Pinpoint the cell where the given text exists, returning its [X, Y] midpoint coordinate. 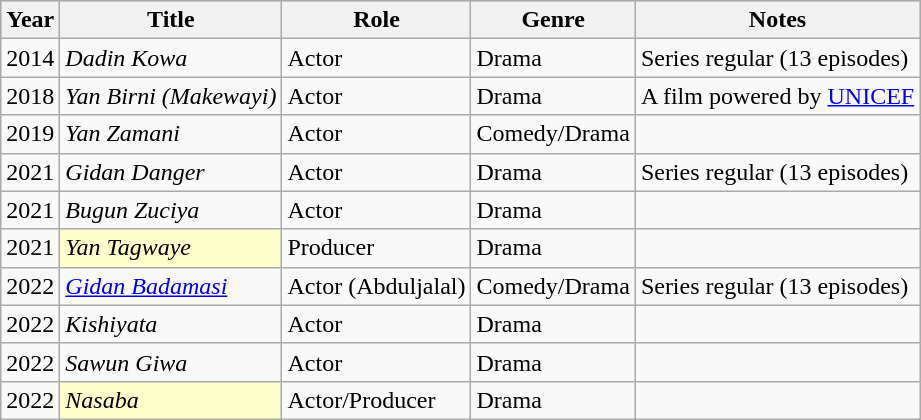
Producer [376, 248]
Title [171, 20]
2019 [30, 134]
Actor (Abduljalal) [376, 286]
Yan Zamani [171, 134]
Role [376, 20]
Notes [777, 20]
Nasaba [171, 400]
2018 [30, 96]
Dadin Kowa [171, 58]
Sawun Giwa [171, 362]
Gidan Danger [171, 172]
Actor/Producer [376, 400]
Year [30, 20]
Bugun Zuciya [171, 210]
Kishiyata [171, 324]
Gidan Badamasi [171, 286]
2014 [30, 58]
A film powered by UNICEF [777, 96]
Yan Tagwaye [171, 248]
Yan Birni (Makewayi) [171, 96]
Genre [553, 20]
